Determine the (X, Y) coordinate at the center of the cell enclosing the given text.  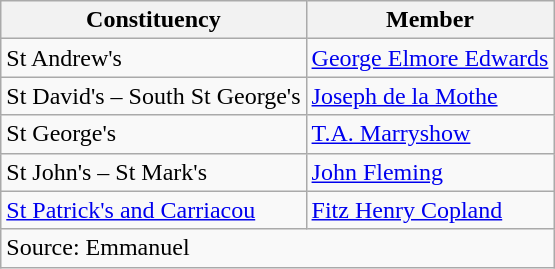
St George's (154, 134)
Member (430, 20)
St Patrick's and Carriacou (154, 210)
John Fleming (430, 172)
Constituency (154, 20)
Fitz Henry Copland (430, 210)
St David's – South St George's (154, 96)
T.A. Marryshow (430, 134)
St John's – St Mark's (154, 172)
St Andrew's (154, 58)
Source: Emmanuel (278, 248)
George Elmore Edwards (430, 58)
Joseph de la Mothe (430, 96)
